Pinpoint the cell where the given text exists, returning its [X, Y] midpoint coordinate. 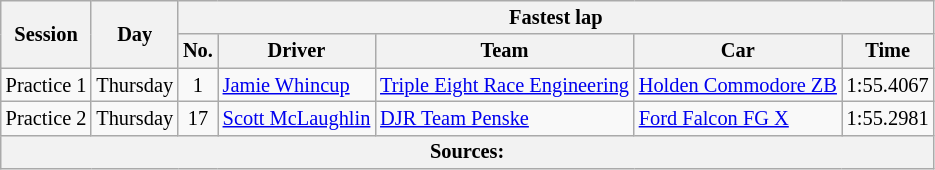
No. [198, 51]
Practice 2 [46, 118]
Practice 1 [46, 85]
Ford Falcon FG X [738, 118]
Time [888, 51]
Day [134, 34]
Scott McLaughlin [296, 118]
Session [46, 34]
Driver [296, 51]
Sources: [468, 152]
Fastest lap [556, 17]
1:55.4067 [888, 85]
1:55.2981 [888, 118]
DJR Team Penske [504, 118]
Car [738, 51]
17 [198, 118]
Triple Eight Race Engineering [504, 85]
1 [198, 85]
Jamie Whincup [296, 85]
Holden Commodore ZB [738, 85]
Team [504, 51]
